Scan for the cell matching the given text and deliver its [x, y] coordinate at center. 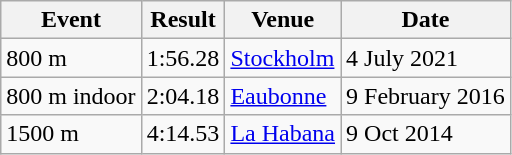
1500 m [71, 134]
4 July 2021 [426, 58]
Result [183, 20]
Eaubonne [283, 96]
La Habana [283, 134]
9 February 2016 [426, 96]
1:56.28 [183, 58]
4:14.53 [183, 134]
Stockholm [283, 58]
Venue [283, 20]
Date [426, 20]
2:04.18 [183, 96]
800 m indoor [71, 96]
800 m [71, 58]
Event [71, 20]
9 Oct 2014 [426, 134]
